Return the [X, Y] coordinate for the center point of the cell that contains the specified text.  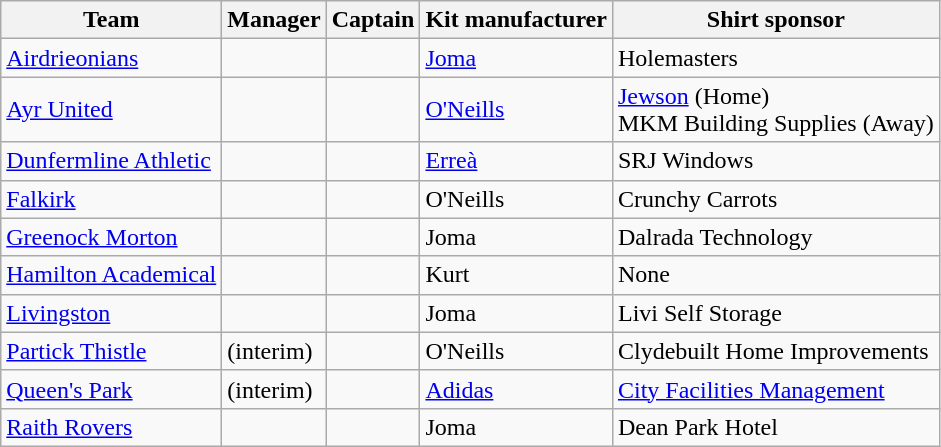
Clydebuilt Home Improvements [776, 351]
Captain [373, 20]
Kurt [516, 275]
Livingston [112, 313]
Raith Rovers [112, 427]
Queen's Park [112, 389]
Crunchy Carrots [776, 199]
Adidas [516, 389]
Greenock Morton [112, 237]
SRJ Windows [776, 161]
Partick Thistle [112, 351]
Dalrada Technology [776, 237]
None [776, 275]
Livi Self Storage [776, 313]
City Facilities Management [776, 389]
Hamilton Academical [112, 275]
Ayr United [112, 110]
Airdrieonians [112, 58]
Shirt sponsor [776, 20]
Manager [274, 20]
Falkirk [112, 199]
Kit manufacturer [516, 20]
Erreà [516, 161]
Dean Park Hotel [776, 427]
Team [112, 20]
Dunfermline Athletic [112, 161]
Holemasters [776, 58]
Jewson (Home)MKM Building Supplies (Away) [776, 110]
